Output the [X, Y] coordinate of the center of the cell containing the given text.  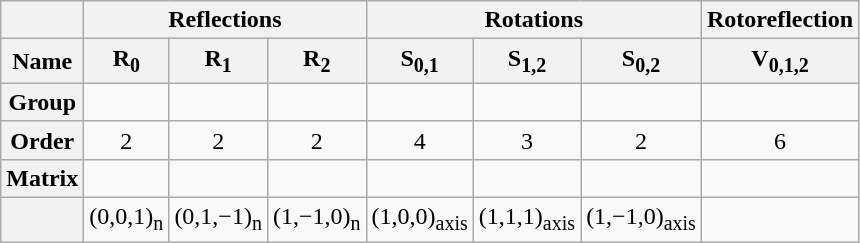
(1,−1,0)n [316, 219]
S0,1 [420, 61]
Rotoreflection [780, 20]
Rotations [534, 20]
(0,1,−1)n [218, 219]
Reflections [225, 20]
S0,2 [642, 61]
4 [420, 140]
R0 [126, 61]
S1,2 [526, 61]
6 [780, 140]
(1,0,0)axis [420, 219]
Order [42, 140]
R2 [316, 61]
(1,1,1)axis [526, 219]
Name [42, 61]
R1 [218, 61]
Matrix [42, 178]
Group [42, 102]
V0,1,2 [780, 61]
(1,−1,0)axis [642, 219]
(0,0,1)n [126, 219]
3 [526, 140]
